Locate the cell with the specified text and output its (x, y) center coordinate. 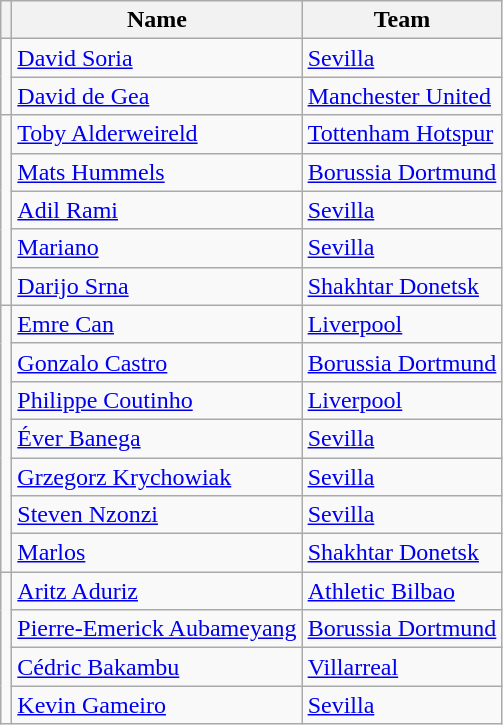
Adil Rami (157, 210)
David Soria (157, 58)
Kevin Gameiro (157, 705)
David de Gea (157, 96)
Éver Banega (157, 438)
Tottenham Hotspur (402, 134)
Toby Alderweireld (157, 134)
Steven Nzonzi (157, 515)
Name (157, 20)
Villarreal (402, 667)
Gonzalo Castro (157, 362)
Mariano (157, 248)
Aritz Aduriz (157, 591)
Manchester United (402, 96)
Darijo Srna (157, 286)
Mats Hummels (157, 172)
Philippe Coutinho (157, 400)
Emre Can (157, 324)
Team (402, 20)
Cédric Bakambu (157, 667)
Pierre-Emerick Aubameyang (157, 629)
Athletic Bilbao (402, 591)
Grzegorz Krychowiak (157, 477)
Marlos (157, 553)
